Detect which cell encompasses the target text, then output its [x, y] center coordinate. 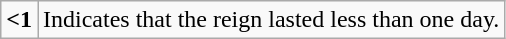
<1 [20, 20]
Indicates that the reign lasted less than one day. [272, 20]
